Provide the (x, y) coordinate of the cell's center where the given text is located.  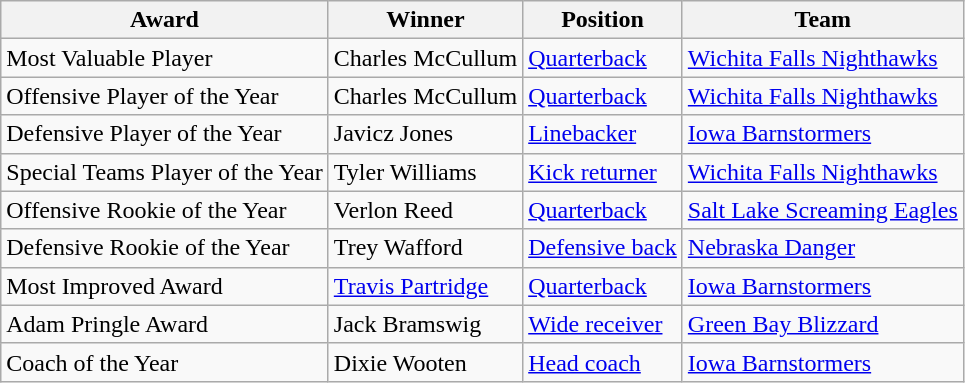
Offensive Rookie of the Year (165, 210)
Adam Pringle Award (165, 324)
Green Bay Blizzard (822, 324)
Travis Partridge (425, 286)
Trey Wafford (425, 248)
Team (822, 20)
Verlon Reed (425, 210)
Offensive Player of the Year (165, 96)
Winner (425, 20)
Linebacker (603, 134)
Position (603, 20)
Dixie Wooten (425, 362)
Award (165, 20)
Tyler Williams (425, 172)
Most Valuable Player (165, 58)
Defensive Player of the Year (165, 134)
Jack Bramswig (425, 324)
Most Improved Award (165, 286)
Kick returner (603, 172)
Coach of the Year (165, 362)
Nebraska Danger (822, 248)
Defensive Rookie of the Year (165, 248)
Wide receiver (603, 324)
Javicz Jones (425, 134)
Defensive back (603, 248)
Salt Lake Screaming Eagles (822, 210)
Head coach (603, 362)
Special Teams Player of the Year (165, 172)
